Detect which cell encompasses the target text, then output its (x, y) center coordinate. 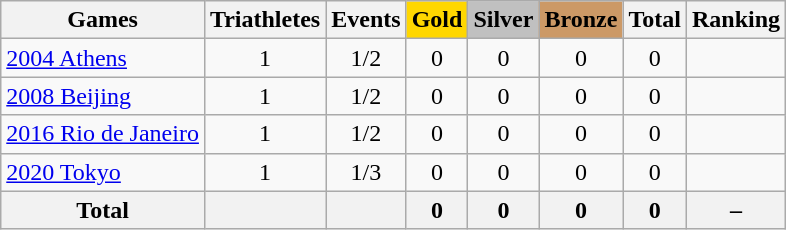
– (736, 210)
Silver (504, 20)
Bronze (581, 20)
2020 Tokyo (103, 172)
Gold (437, 20)
Events (366, 20)
Ranking (736, 20)
Triathletes (264, 20)
1/3 (366, 172)
2016 Rio de Janeiro (103, 134)
2008 Beijing (103, 96)
Games (103, 20)
2004 Athens (103, 58)
